Return the (x, y) coordinate for the center point of the cell that contains the specified text.  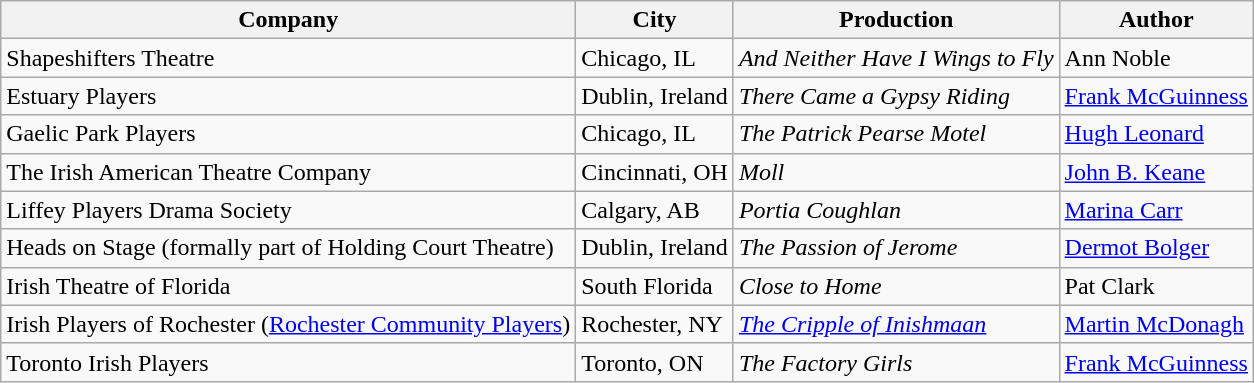
Rochester, NY (655, 324)
Liffey Players Drama Society (288, 210)
Toronto Irish Players (288, 362)
The Factory Girls (896, 362)
Ann Noble (1156, 58)
Company (288, 20)
Heads on Stage (formally part of Holding Court Theatre) (288, 248)
Toronto, ON (655, 362)
Shapeshifters Theatre (288, 58)
Marina Carr (1156, 210)
And Neither Have I Wings to Fly (896, 58)
The Passion of Jerome (896, 248)
Author (1156, 20)
The Cripple of Inishmaan (896, 324)
The Irish American Theatre Company (288, 172)
Gaelic Park Players (288, 134)
Irish Players of Rochester (Rochester Community Players) (288, 324)
Production (896, 20)
John B. Keane (1156, 172)
Close to Home (896, 286)
South Florida (655, 286)
Hugh Leonard (1156, 134)
Cincinnati, OH (655, 172)
Portia Coughlan (896, 210)
There Came a Gypsy Riding (896, 96)
Martin McDonagh (1156, 324)
Irish Theatre of Florida (288, 286)
The Patrick Pearse Motel (896, 134)
Calgary, AB (655, 210)
Pat Clark (1156, 286)
Estuary Players (288, 96)
Moll (896, 172)
Dermot Bolger (1156, 248)
City (655, 20)
